Return (x, y) of the center of cell containing provided text 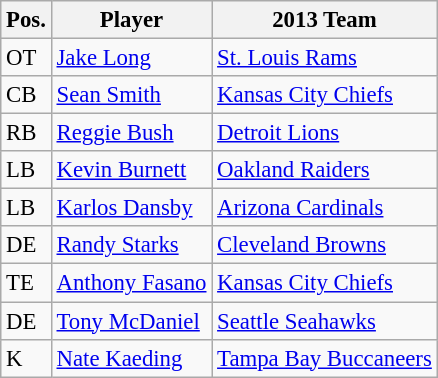
Randy Starks (132, 245)
Detroit Lions (324, 133)
TE (26, 283)
Arizona Cardinals (324, 208)
2013 Team (324, 20)
Oakland Raiders (324, 170)
Jake Long (132, 58)
Kevin Burnett (132, 170)
CB (26, 95)
RB (26, 133)
Sean Smith (132, 95)
Seattle Seahawks (324, 321)
Cleveland Browns (324, 245)
Player (132, 20)
Karlos Dansby (132, 208)
Tampa Bay Buccaneers (324, 358)
K (26, 358)
Pos. (26, 20)
Anthony Fasano (132, 283)
St. Louis Rams (324, 58)
OT (26, 58)
Nate Kaeding (132, 358)
Tony McDaniel (132, 321)
Reggie Bush (132, 133)
